Pinpoint the cell where the given text exists, returning its [X, Y] midpoint coordinate. 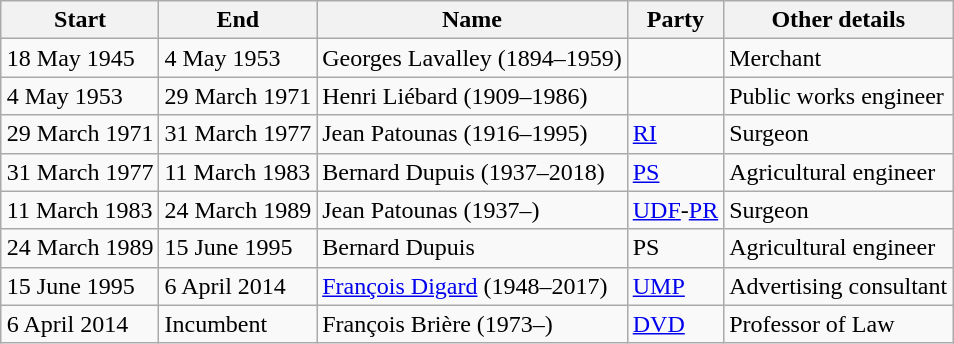
End [238, 20]
Professor of Law [838, 324]
François Digard (1948–2017) [472, 286]
UDF-PR [675, 210]
Merchant [838, 58]
Bernard Dupuis [472, 248]
18 May 1945 [80, 58]
Georges Lavalley (1894–1959) [472, 58]
RI [675, 134]
Start [80, 20]
Jean Patounas (1937–) [472, 210]
Bernard Dupuis (1937–2018) [472, 172]
Public works engineer [838, 96]
Henri Liébard (1909–1986) [472, 96]
DVD [675, 324]
François Brière (1973–) [472, 324]
Incumbent [238, 324]
Jean Patounas (1916–1995) [472, 134]
Name [472, 20]
Advertising consultant [838, 286]
Other details [838, 20]
Party [675, 20]
UMP [675, 286]
